Determine the (x, y) coordinate at the center of the cell enclosing the given text.  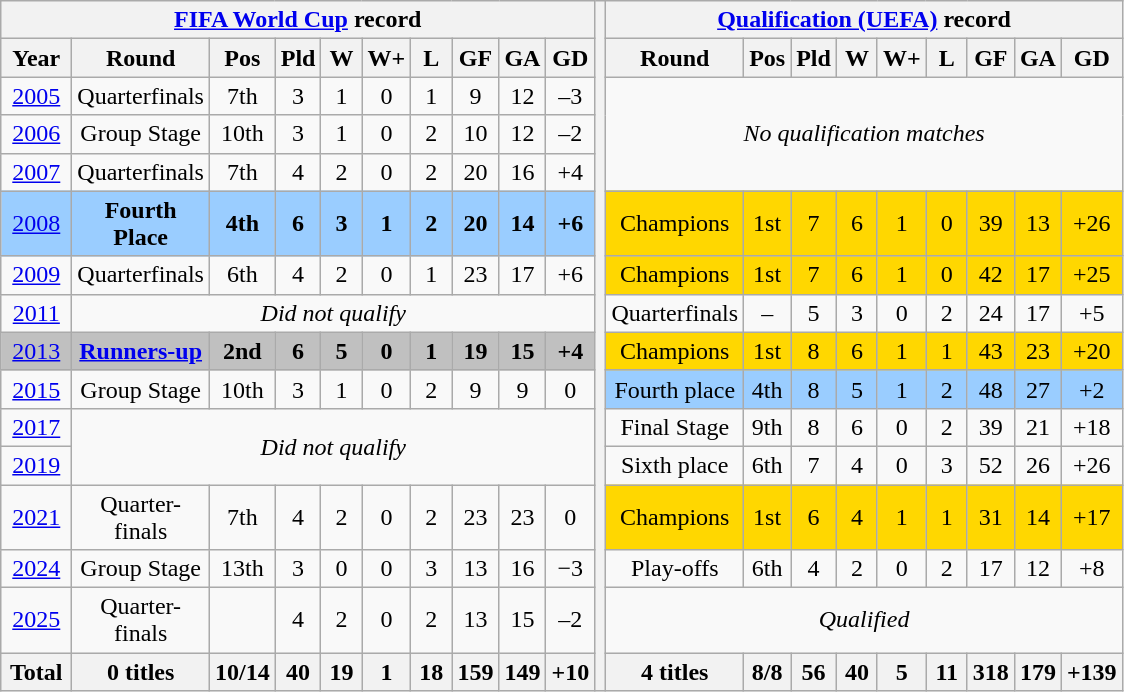
56 (814, 672)
2024 (36, 569)
8/8 (768, 672)
Runners-up (141, 351)
31 (990, 516)
2008 (36, 224)
+17 (1092, 516)
0 titles (141, 672)
+18 (1092, 427)
2013 (36, 351)
2017 (36, 427)
2009 (36, 275)
4 titles (675, 672)
27 (1038, 389)
24 (990, 313)
48 (990, 389)
318 (990, 672)
+5 (1092, 313)
2006 (36, 134)
+10 (570, 672)
42 (990, 275)
FIFA World Cup record (298, 20)
9th (768, 427)
−3 (570, 569)
Sixth place (675, 465)
Qualification (UEFA) record (864, 20)
Fourth place (675, 389)
Fourth Place (141, 224)
2005 (36, 96)
10/14 (242, 672)
– (768, 313)
2nd (242, 351)
2015 (36, 389)
Year (36, 58)
2025 (36, 620)
+20 (1092, 351)
2007 (36, 172)
2019 (36, 465)
159 (476, 672)
–3 (570, 96)
Play-offs (675, 569)
179 (1038, 672)
18 (432, 672)
43 (990, 351)
No qualification matches (864, 134)
+8 (1092, 569)
Final Stage (675, 427)
13th (242, 569)
149 (522, 672)
+2 (1092, 389)
52 (990, 465)
10 (476, 134)
2021 (36, 516)
21 (1038, 427)
Total (36, 672)
11 (946, 672)
+25 (1092, 275)
Qualified (864, 620)
+139 (1092, 672)
2011 (36, 313)
26 (1038, 465)
